Determine the [x, y] coordinate at the center of the cell enclosing the given text.  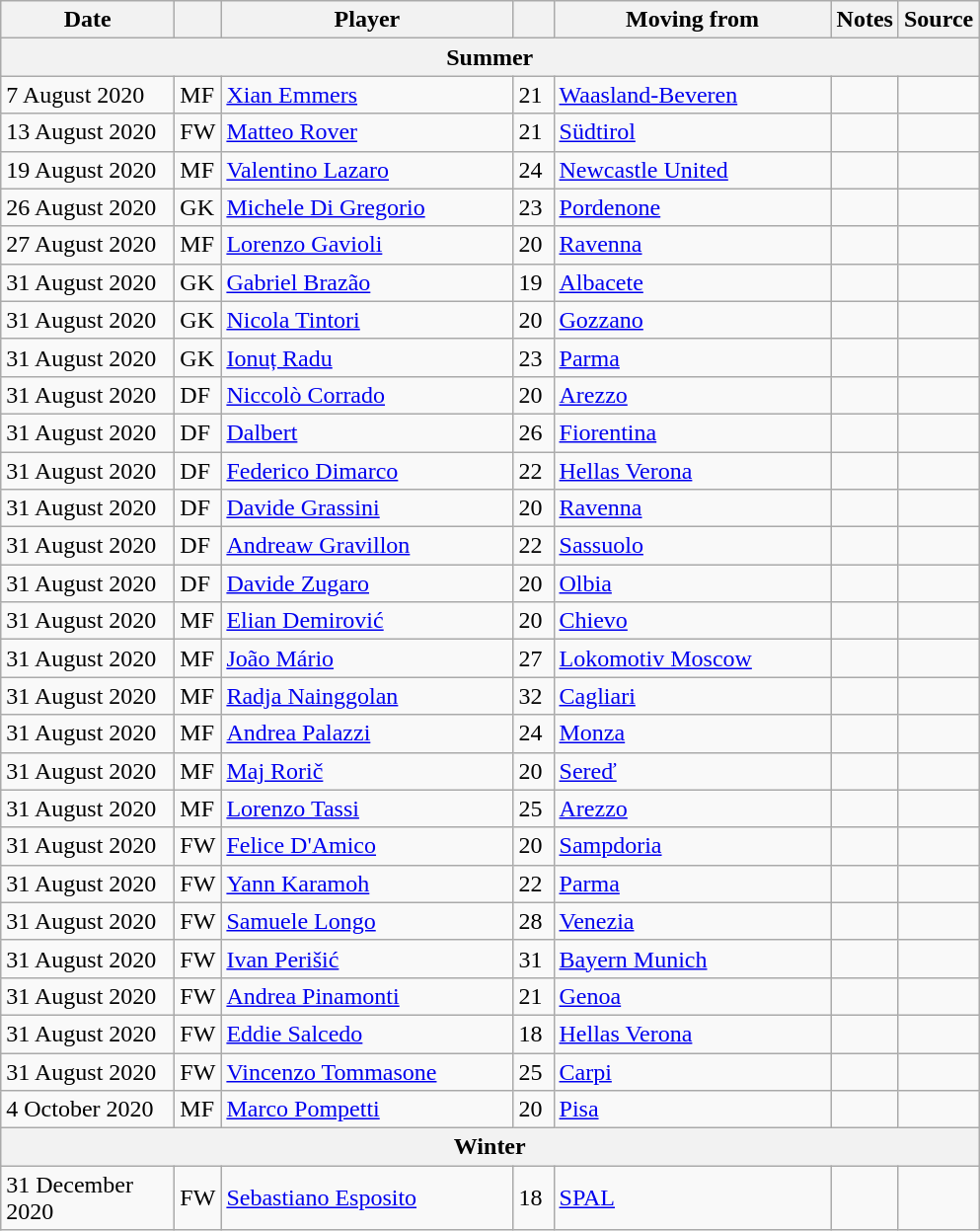
Cagliari [693, 696]
Fiorentina [693, 432]
Samuele Longo [367, 921]
Carpi [693, 1071]
Yann Karamoh [367, 884]
31 [533, 959]
Niccolò Corrado [367, 395]
João Mário [367, 658]
4 October 2020 [88, 1110]
Südtirol [693, 132]
Date [88, 20]
Notes [865, 20]
Sampdoria [693, 846]
32 [533, 696]
Olbia [693, 583]
Radja Nainggolan [367, 696]
13 August 2020 [88, 132]
26 [533, 432]
19 August 2020 [88, 170]
Dalbert [367, 432]
Ionuț Radu [367, 357]
Valentino Lazaro [367, 170]
Bayern Munich [693, 959]
28 [533, 921]
Pordenone [693, 207]
Andrea Palazzi [367, 733]
Ivan Perišić [367, 959]
Waasland-Beveren [693, 95]
Sebastiano Esposito [367, 1198]
Federico Dimarco [367, 471]
Gabriel Brazão [367, 282]
Lorenzo Tassi [367, 808]
31 December 2020 [88, 1198]
Monza [693, 733]
SPAL [693, 1198]
Sereď [693, 771]
26 August 2020 [88, 207]
Chievo [693, 621]
Matteo Rover [367, 132]
Davide Zugaro [367, 583]
7 August 2020 [88, 95]
Maj Rorič [367, 771]
19 [533, 282]
Genoa [693, 996]
Winter [490, 1147]
Michele Di Gregorio [367, 207]
Source [938, 20]
Gozzano [693, 320]
Sassuolo [693, 546]
Summer [490, 57]
Davide Grassini [367, 508]
27 August 2020 [88, 245]
Albacete [693, 282]
Player [367, 20]
Eddie Salcedo [367, 1034]
Nicola Tintori [367, 320]
Newcastle United [693, 170]
Andrea Pinamonti [367, 996]
Elian Demirović [367, 621]
Lokomotiv Moscow [693, 658]
Andreaw Gravillon [367, 546]
Vincenzo Tommasone [367, 1071]
27 [533, 658]
Lorenzo Gavioli [367, 245]
Venezia [693, 921]
Felice D'Amico [367, 846]
Pisa [693, 1110]
Moving from [693, 20]
Marco Pompetti [367, 1110]
Xian Emmers [367, 95]
